Return (x, y) of the center of cell containing provided text 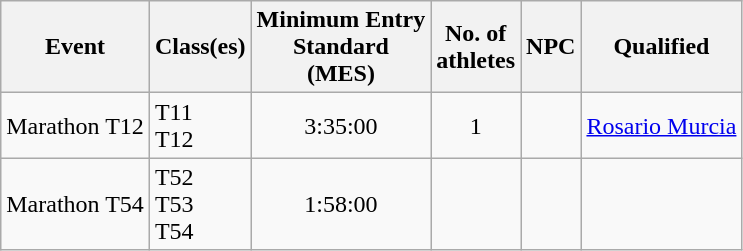
No. ofathletes (476, 47)
Marathon T12 (76, 126)
NPC (551, 47)
1:58:00 (341, 204)
1 (476, 126)
Event (76, 47)
Class(es) (200, 47)
T11T12 (200, 126)
Qualified (662, 47)
Minimum EntryStandard(MES) (341, 47)
Marathon T54 (76, 204)
Rosario Murcia (662, 126)
T52T53T54 (200, 204)
3:35:00 (341, 126)
